Return the (X, Y) coordinate for the center point of the cell that contains the specified text.  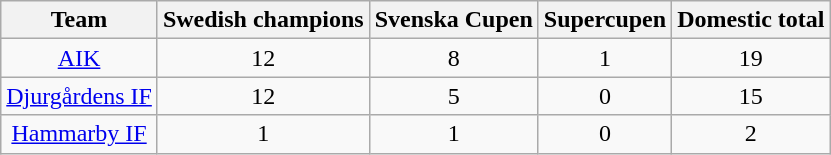
8 (454, 58)
5 (454, 96)
Team (80, 20)
Hammarby IF (80, 134)
Swedish champions (263, 20)
Domestic total (751, 20)
15 (751, 96)
AIK (80, 58)
2 (751, 134)
Supercupen (604, 20)
Svenska Cupen (454, 20)
19 (751, 58)
Djurgårdens IF (80, 96)
